Identify which cell holds the provided text, then report its (X, Y) central coordinate. 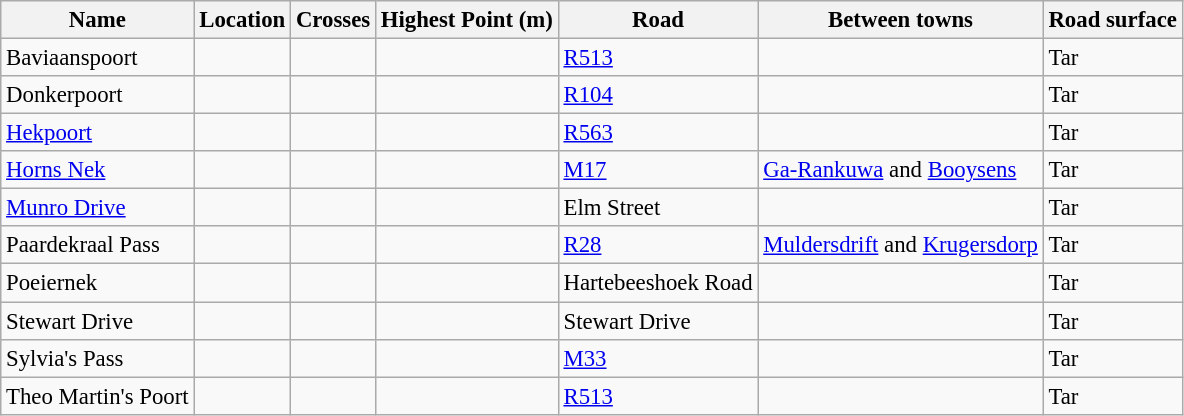
Sylvia's Pass (98, 358)
Elm Street (658, 208)
Hekpoort (98, 133)
Baviaanspoort (98, 58)
Road (658, 20)
Donkerpoort (98, 95)
Munro Drive (98, 208)
Between towns (900, 20)
R104 (658, 95)
Ga-Rankuwa and Booysens (900, 170)
Highest Point (m) (466, 20)
Paardekraal Pass (98, 245)
Hartebeeshoek Road (658, 283)
Theo Martin's Poort (98, 396)
R563 (658, 133)
R28 (658, 245)
Road surface (1112, 20)
Muldersdrift and Krugersdorp (900, 245)
Horns Nek (98, 170)
Name (98, 20)
Poeiernek (98, 283)
M33 (658, 358)
Crosses (334, 20)
Location (242, 20)
M17 (658, 170)
